Detect which cell encompasses the target text, then output its [x, y] center coordinate. 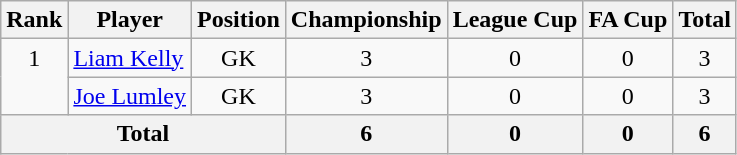
FA Cup [628, 20]
Championship [366, 20]
Position [239, 20]
Joe Lumley [130, 96]
Rank [34, 20]
League Cup [515, 20]
Liam Kelly [130, 58]
Player [130, 20]
1 [34, 77]
